Detect which cell encompasses the target text, then output its (x, y) center coordinate. 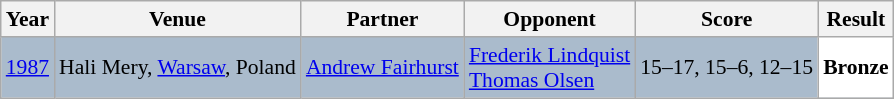
Partner (382, 19)
15–17, 15–6, 12–15 (726, 68)
Result (856, 19)
1987 (28, 68)
Venue (178, 19)
Score (726, 19)
Opponent (550, 19)
Year (28, 19)
Bronze (856, 68)
Hali Mery, Warsaw, Poland (178, 68)
Andrew Fairhurst (382, 68)
Frederik Lindquist Thomas Olsen (550, 68)
